Extract the (X, Y) coordinate from the center of the cell holding the provided text.  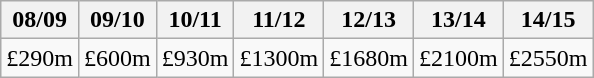
£930m (195, 58)
08/09 (40, 20)
13/14 (458, 20)
£1680m (369, 58)
£290m (40, 58)
£2100m (458, 58)
£1300m (279, 58)
11/12 (279, 20)
14/15 (548, 20)
£2550m (548, 58)
12/13 (369, 20)
£600m (117, 58)
09/10 (117, 20)
10/11 (195, 20)
